Scan for the cell matching the given text and deliver its (X, Y) coordinate at center. 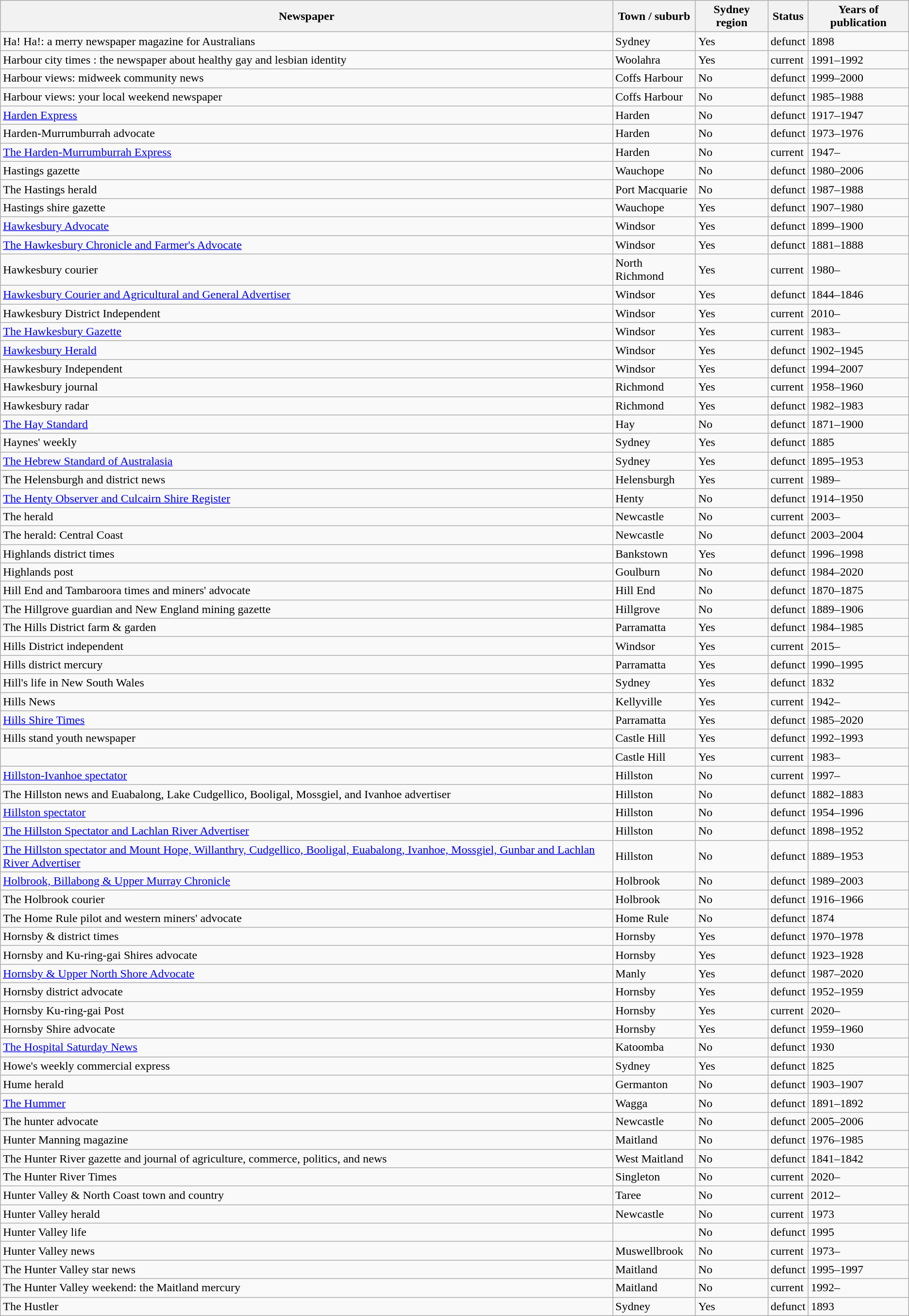
Harbour views: your local weekend newspaper (307, 97)
The Hummer (307, 1103)
1952–1959 (858, 992)
1899–1900 (858, 226)
1973–1976 (858, 134)
Hillston spectator (307, 812)
Highlands post (307, 572)
Hornsby & Upper North Shore Advocate (307, 974)
1923–1928 (858, 955)
1870–1875 (858, 591)
Helensburgh (655, 479)
1917–1947 (858, 115)
Hawkesbury journal (307, 387)
1889–1953 (858, 856)
1982–1983 (858, 406)
The Hustler (307, 1306)
Germanton (655, 1084)
1881–1888 (858, 244)
The Hunter Valley weekend: the Maitland mercury (307, 1288)
1947– (858, 152)
1891–1892 (858, 1103)
Hornsby Shire advocate (307, 1029)
Hill's life in New South Wales (307, 683)
1942– (858, 701)
1976–1985 (858, 1140)
1882–1883 (858, 794)
1893 (858, 1306)
The Hebrew Standard of Australasia (307, 461)
Hastings shire gazette (307, 207)
Newspaper (307, 17)
Hunter Valley herald (307, 1214)
1907–1980 (858, 207)
The Hunter Valley star news (307, 1269)
The Hay Standard (307, 424)
1985–2020 (858, 720)
1885 (858, 443)
Port Macquarie (655, 189)
Wagga (655, 1103)
Hunter Valley life (307, 1232)
Manly (655, 974)
Hunter Valley news (307, 1251)
1984–1985 (858, 628)
1958–1960 (858, 387)
Hawkesbury courier (307, 270)
1954–1996 (858, 812)
Years of publication (858, 17)
Harden-Murrumburrah advocate (307, 134)
Haynes' weekly (307, 443)
Status (788, 17)
1903–1907 (858, 1084)
1991–1992 (858, 60)
Bankstown (655, 553)
1980– (858, 270)
The hunter advocate (307, 1121)
Hornsby district advocate (307, 992)
Hill End (655, 591)
1996–1998 (858, 553)
The Home Rule pilot and western miners' advocate (307, 918)
1930 (858, 1047)
Sydney region (731, 17)
Hills district mercury (307, 665)
1997– (858, 775)
1902–1945 (858, 350)
Hawkesbury Courier and Agricultural and General Advertiser (307, 295)
Hills Shire Times (307, 720)
2003– (858, 516)
1990–1995 (858, 665)
The Hospital Saturday News (307, 1047)
Hawkesbury Herald (307, 350)
Hills News (307, 701)
2010– (858, 313)
1989– (858, 479)
Hastings gazette (307, 171)
1973 (858, 1214)
1984–2020 (858, 572)
The Hawkesbury Gazette (307, 332)
Hunter Valley & North Coast town and country (307, 1196)
Hornsby and Ku-ring-gai Shires advocate (307, 955)
Hills stand youth newspaper (307, 738)
1895–1953 (858, 461)
The Hillgrove guardian and New England mining gazette (307, 609)
Hawkesbury Independent (307, 369)
The Hastings herald (307, 189)
The herald (307, 516)
The Helensburgh and district news (307, 479)
The Hillston news and Euabalong, Lake Cudgellico, Booligal, Mossgiel, and Ivanhoe advertiser (307, 794)
Goulburn (655, 572)
Singleton (655, 1177)
1889–1906 (858, 609)
Hawkesbury Advocate (307, 226)
Highlands district times (307, 553)
Howe's weekly commercial express (307, 1066)
Hill End and Tambaroora times and miners' advocate (307, 591)
Hornsby Ku-ring-gai Post (307, 1010)
Hay (655, 424)
Katoomba (655, 1047)
West Maitland (655, 1159)
1916–1966 (858, 900)
1970–1978 (858, 937)
Home Rule (655, 918)
1841–1842 (858, 1159)
Kellyville (655, 701)
2015– (858, 646)
1985–1988 (858, 97)
1994–2007 (858, 369)
1992–1993 (858, 738)
North Richmond (655, 270)
The Hawkesbury Chronicle and Farmer's Advocate (307, 244)
1995–1997 (858, 1269)
The Hunter River gazette and journal of agriculture, commerce, politics, and news (307, 1159)
The herald: Central Coast (307, 535)
Hillston-Ivanhoe spectator (307, 775)
Hume herald (307, 1084)
Hawkesbury District Independent (307, 313)
Hillgrove (655, 609)
The Harden-Murrumburrah Express (307, 152)
The Hillston Spectator and Lachlan River Advertiser (307, 831)
1914–1950 (858, 498)
Muswellbrook (655, 1251)
The Hunter River Times (307, 1177)
The Henty Observer and Culcairn Shire Register (307, 498)
1898 (858, 41)
1874 (858, 918)
Ha! Ha!: a merry newspaper magazine for Australians (307, 41)
The Hillston spectator and Mount Hope, Willanthry, Cudgellico, Booligal, Euabalong, Ivanhoe, Mossgiel, Gunbar and Lachlan River Advertiser (307, 856)
1832 (858, 683)
1844–1846 (858, 295)
2005–2006 (858, 1121)
1973– (858, 1251)
Holbrook, Billabong & Upper Murray Chronicle (307, 881)
Hunter Manning magazine (307, 1140)
Harbour city times : the newspaper about healthy gay and lesbian identity (307, 60)
2012– (858, 1196)
1898–1952 (858, 831)
1871–1900 (858, 424)
Taree (655, 1196)
1987–2020 (858, 974)
Harden Express (307, 115)
The Hills District farm & garden (307, 628)
The Holbrook courier (307, 900)
Woolahra (655, 60)
1959–1960 (858, 1029)
Hornsby & district times (307, 937)
1987–1988 (858, 189)
2003–2004 (858, 535)
1992– (858, 1288)
1989–2003 (858, 881)
1999–2000 (858, 78)
Hills District independent (307, 646)
1995 (858, 1232)
Town / suburb (655, 17)
1980–2006 (858, 171)
Hawkesbury radar (307, 406)
Harbour views: midweek community news (307, 78)
Henty (655, 498)
1825 (858, 1066)
